Return the (x, y) coordinate for the center point of the cell that contains the specified text.  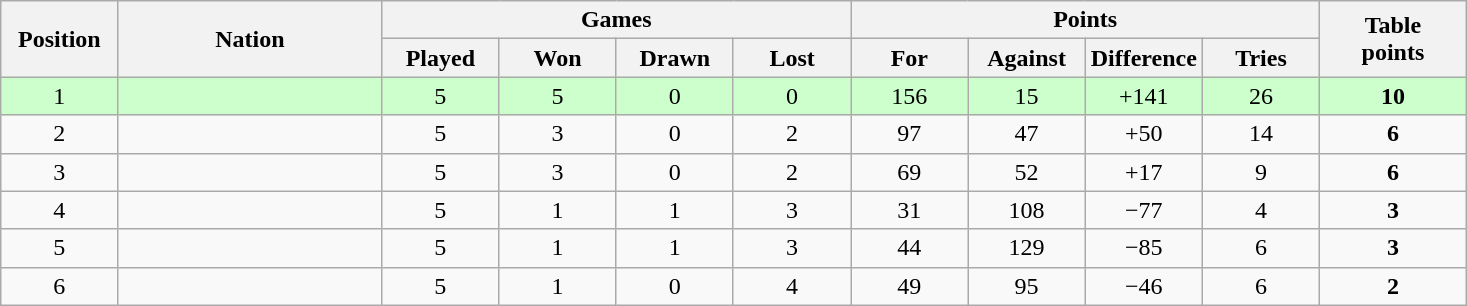
−46 (1144, 286)
14 (1260, 134)
Tries (1260, 58)
Tablepoints (1394, 39)
49 (910, 286)
31 (910, 210)
For (910, 58)
+50 (1144, 134)
+141 (1144, 96)
69 (910, 172)
9 (1260, 172)
Points (1086, 20)
Lost (792, 58)
44 (910, 248)
97 (910, 134)
−77 (1144, 210)
Games (616, 20)
Drawn (674, 58)
Against (1026, 58)
52 (1026, 172)
10 (1394, 96)
Won (558, 58)
15 (1026, 96)
108 (1026, 210)
Difference (1144, 58)
+17 (1144, 172)
47 (1026, 134)
156 (910, 96)
Position (60, 39)
129 (1026, 248)
26 (1260, 96)
−85 (1144, 248)
95 (1026, 286)
Nation (250, 39)
Played (440, 58)
